Return [x, y] of the center of cell containing provided text 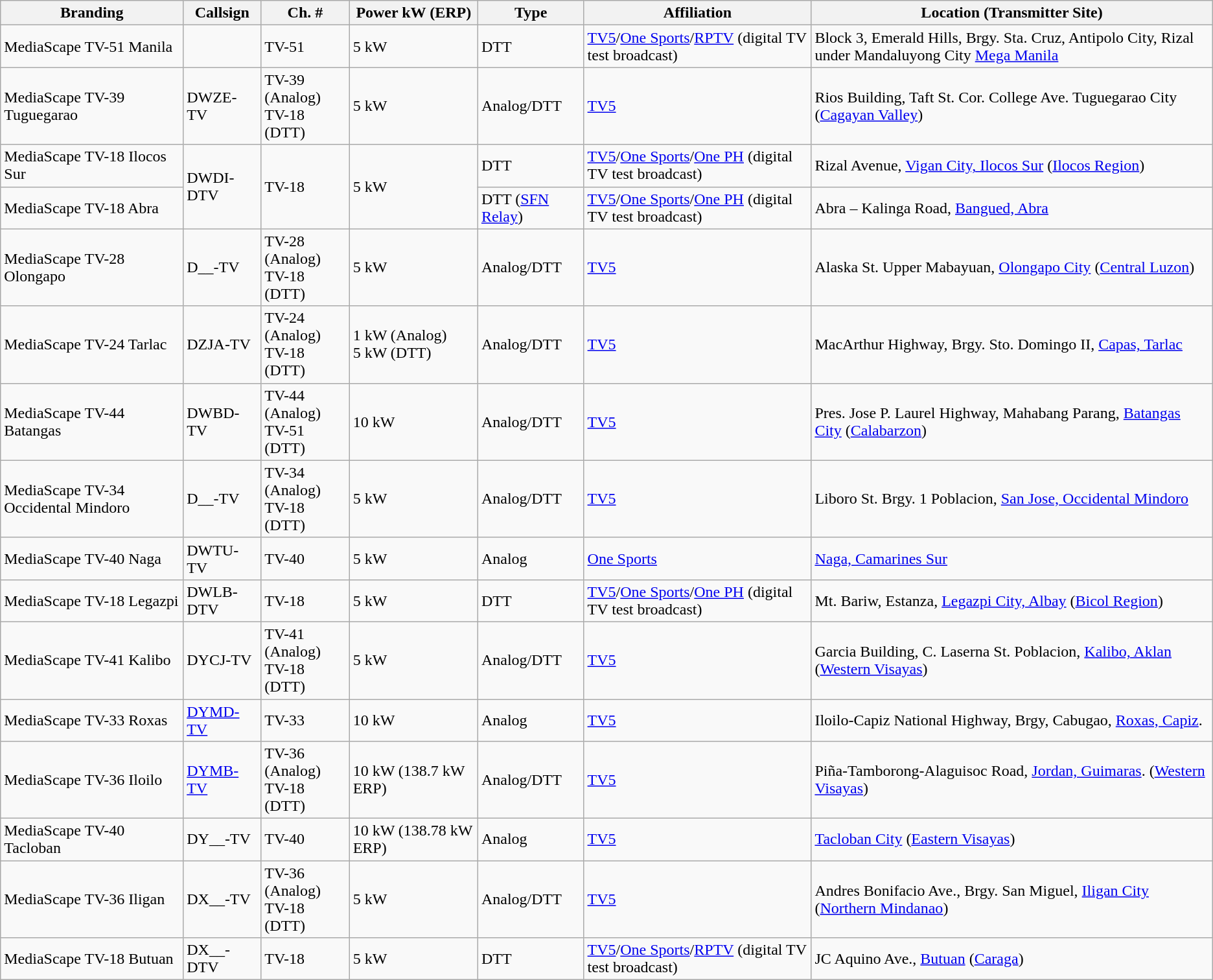
Ch. # [305, 13]
10 kW (138.78 kW ERP) [413, 840]
MediaScape TV-40 Naga [92, 559]
MediaScape TV-39 Tuguegarao [92, 106]
DWZE-TV [222, 106]
Liboro St. Brgy. 1 Poblacion, San Jose, Occidental Mindoro [1012, 499]
Iloilo-Capiz National Highway, Brgy, Cabugao, Roxas, Capiz. [1012, 719]
10 kW (138.7 kW ERP) [413, 780]
Mt. Bariw, Estanza, Legazpi City, Albay (Bicol Region) [1012, 600]
Pres. Jose P. Laurel Highway, Mahabang Parang, Batangas City (Calabarzon) [1012, 421]
JC Aquino Ave., Butuan (Caraga) [1012, 959]
Affiliation [697, 13]
MacArthur Highway, Brgy. Sto. Domingo II, Capas, Tarlac [1012, 345]
TV-34 (Analog) TV-18 (DTT) [305, 499]
DTT (SFN Relay) [531, 207]
Piña-Tamborong-Alaguisoc Road, Jordan, Guimaras. (Western Visayas) [1012, 780]
DX__-TV [222, 900]
DYCJ-TV [222, 660]
DWDI-DTV [222, 187]
MediaScape TV-18 Legazpi [92, 600]
TV-41 (Analog) TV-18 (DTT) [305, 660]
One Sports [697, 559]
Callsign [222, 13]
1 kW (Analog) 5 kW (DTT) [413, 345]
DY__-TV [222, 840]
Naga, Camarines Sur [1012, 559]
Rios Building, Taft St. Cor. College Ave. Tuguegarao City (Cagayan Valley) [1012, 106]
Abra – Kalinga Road, Bangued, Abra [1012, 207]
MediaScape TV-40 Tacloban [92, 840]
DX__-DTV [222, 959]
DYMB-TV [222, 780]
TV-39 (Analog) TV-18 (DTT) [305, 106]
MediaScape TV-33 Roxas [92, 719]
MediaScape TV-36 Iloilo [92, 780]
MediaScape TV-24 Tarlac [92, 345]
MediaScape TV-41 Kalibo [92, 660]
MediaScape TV-34 Occidental Mindoro [92, 499]
TV-24 (Analog) TV-18 (DTT) [305, 345]
Alaska St. Upper Mabayuan, Olongapo City (Central Luzon) [1012, 267]
Location (Transmitter Site) [1012, 13]
Rizal Avenue, Vigan City, Ilocos Sur (Ilocos Region) [1012, 166]
MediaScape TV-36 Iligan [92, 900]
MediaScape TV-28 Olongapo [92, 267]
TV-28 (Analog) TV-18 (DTT) [305, 267]
MediaScape TV-44 Batangas [92, 421]
TV-44 (Analog) TV-51 (DTT) [305, 421]
MediaScape TV-18 Ilocos Sur [92, 166]
DWLB-DTV [222, 600]
Andres Bonifacio Ave., Brgy. San Miguel, Iligan City (Northern Mindanao) [1012, 900]
DYMD-TV [222, 719]
MediaScape TV-51 Manila [92, 47]
Garcia Building, C. Laserna St. Poblacion, Kalibo, Aklan (Western Visayas) [1012, 660]
Power kW (ERP) [413, 13]
Block 3, Emerald Hills, Brgy. Sta. Cruz, Antipolo City, Rizal under Mandaluyong City Mega Manila [1012, 47]
TV-33 [305, 719]
DZJA-TV [222, 345]
DWBD-TV [222, 421]
MediaScape TV-18 Butuan [92, 959]
DWTU-TV [222, 559]
Tacloban City (Eastern Visayas) [1012, 840]
MediaScape TV-18 Abra [92, 207]
TV-51 [305, 47]
Type [531, 13]
Branding [92, 13]
